Capture the cell that displays the provided text and extract its [X, Y] central coordinate. 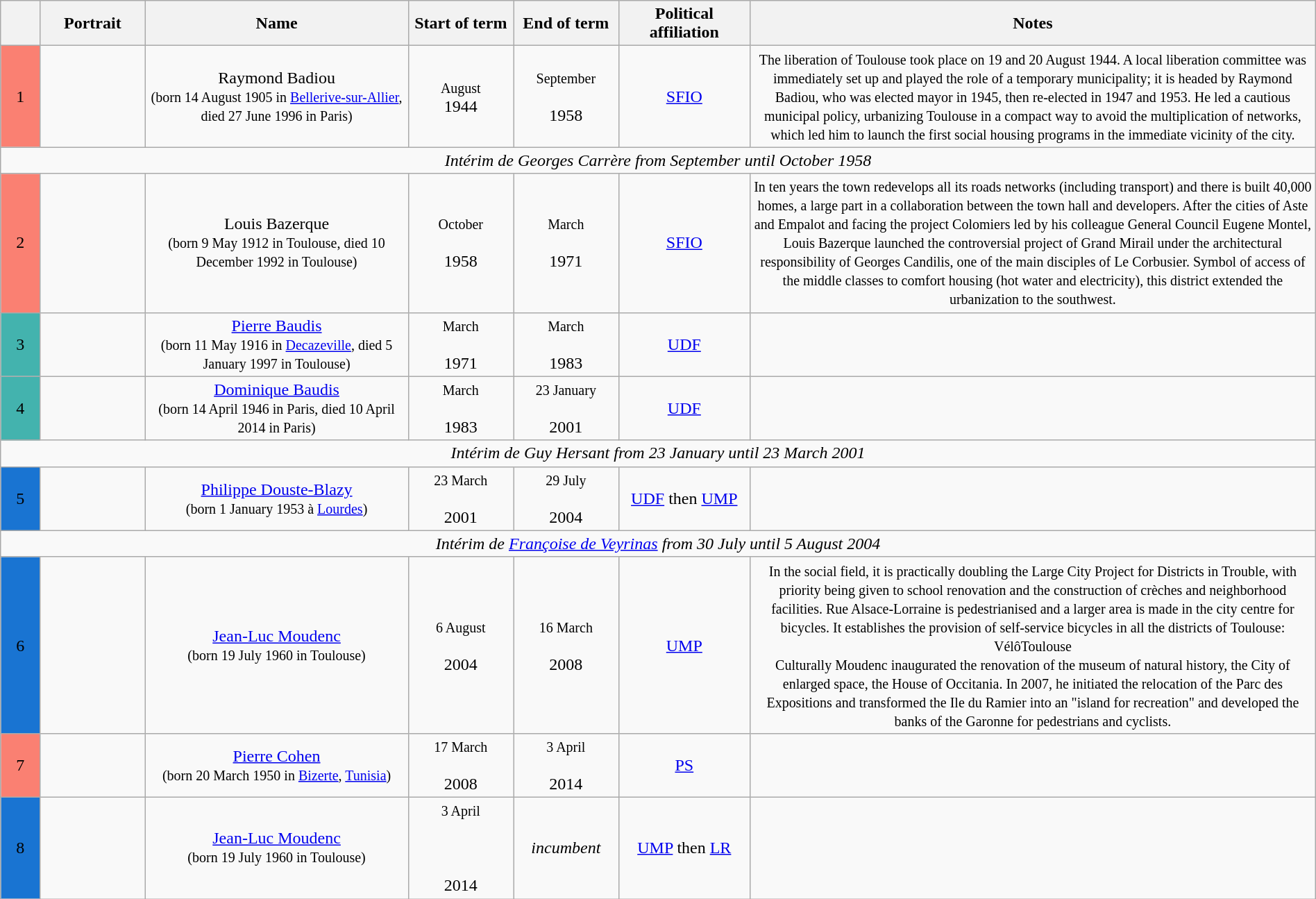
Intérim de Guy Hersant from 23 January until 23 March 2001 [658, 453]
16 March2008 [566, 645]
End of term [566, 24]
29 July2004 [566, 498]
4 [21, 408]
September1958 [566, 96]
October1958 [461, 243]
Intérim de Françoise de Veyrinas from 30 July until 5 August 2004 [658, 544]
3 [21, 344]
UDF then UMP [684, 498]
Pierre Cohen(born 20 March 1950 in Bizerte, Tunisia) [276, 765]
2 [21, 243]
8 [21, 848]
6 [21, 645]
Philippe Douste-Blazy(born 1 January 1953 à Lourdes) [276, 498]
23 January2001 [566, 408]
17 March2008 [461, 765]
5 [21, 498]
6 August2004 [461, 645]
23 March2001 [461, 498]
PS [684, 765]
August1944 [461, 96]
Louis Bazerque(born 9 May 1912 in Toulouse, died 10 December 1992 in Toulouse) [276, 243]
Raymond Badiou(born 14 August 1905 in Bellerive-sur-Allier, died 27 June 1996 in Paris) [276, 96]
Pierre Baudis(born 11 May 1916 in Decazeville, died 5 January 1997 in Toulouse) [276, 344]
Name [276, 24]
Portrait [93, 24]
7 [21, 765]
Notes [1033, 24]
Political affiliation [684, 24]
UMP [684, 645]
1 [21, 96]
Dominique Baudis(born 14 April 1946 in Paris, died 10 April 2014 in Paris) [276, 408]
UMP then LR [684, 848]
incumbent [566, 848]
Start of term [461, 24]
Intérim de Georges Carrère from September until October 1958 [658, 160]
